Return the [X, Y] coordinate for the center point of the cell that contains the specified text.  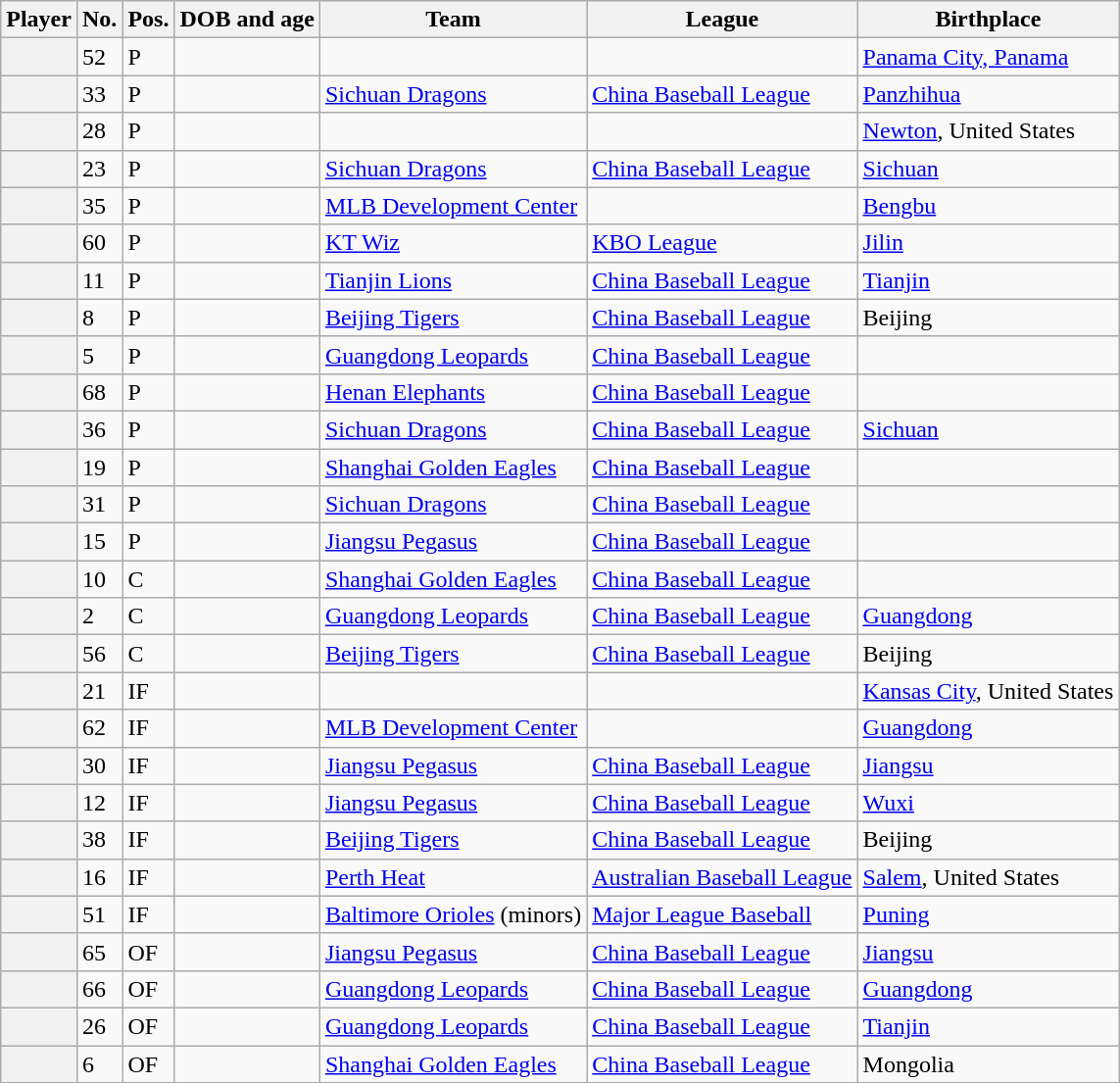
Panzhihua [988, 94]
No. [99, 20]
35 [99, 206]
Salem, United States [988, 877]
12 [99, 803]
Panama City, Panama [988, 57]
19 [99, 468]
68 [99, 392]
11 [99, 280]
26 [99, 1026]
33 [99, 94]
23 [99, 169]
Mongolia [988, 1063]
56 [99, 654]
Perth Heat [453, 877]
Newton, United States [988, 131]
30 [99, 765]
51 [99, 914]
Henan Elephants [453, 392]
66 [99, 989]
Player [39, 20]
16 [99, 877]
36 [99, 429]
21 [99, 691]
League [722, 20]
65 [99, 952]
28 [99, 131]
31 [99, 505]
Kansas City, United States [988, 691]
Australian Baseball League [722, 877]
KT Wiz [453, 243]
5 [99, 355]
38 [99, 840]
DOB and age [247, 20]
6 [99, 1063]
Bengbu [988, 206]
Puning [988, 914]
Birthplace [988, 20]
Tianjin Lions [453, 280]
10 [99, 579]
8 [99, 318]
15 [99, 542]
52 [99, 57]
Team [453, 20]
KBO League [722, 243]
Baltimore Orioles (minors) [453, 914]
Wuxi [988, 803]
Major League Baseball [722, 914]
62 [99, 728]
60 [99, 243]
Jilin [988, 243]
Pos. [149, 20]
2 [99, 616]
